Return the [x, y] coordinate for the center point of the cell that contains the specified text.  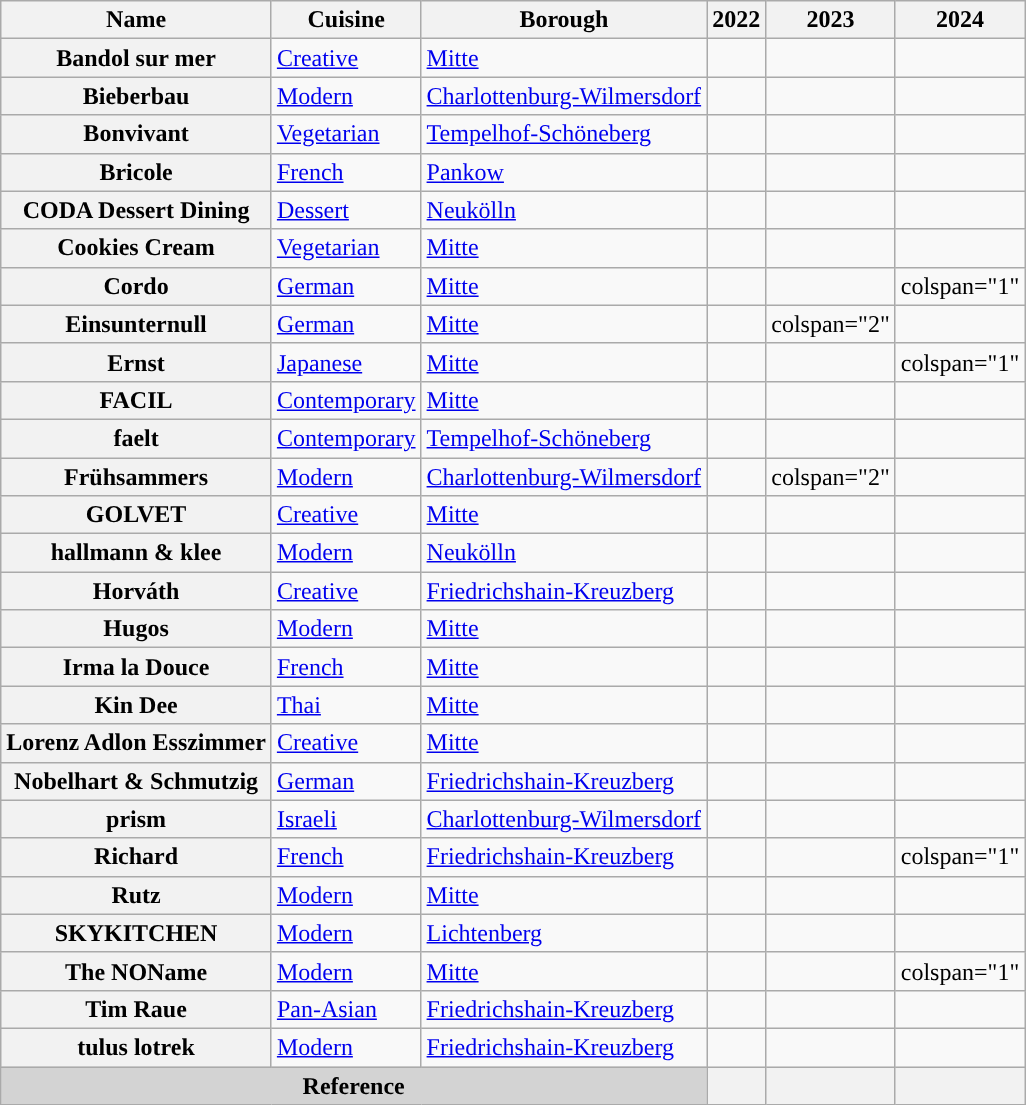
Israeli [346, 819]
GOLVET [136, 515]
Cookies Cream [136, 248]
SKYKITCHEN [136, 933]
Cordo [136, 286]
hallmann & klee [136, 553]
prism [136, 819]
2023 [831, 20]
2024 [960, 20]
Tim Raue [136, 1009]
Richard [136, 857]
Lorenz Adlon Esszimmer [136, 743]
Nobelhart & Schmutzig [136, 781]
Lichtenberg [564, 933]
Ernst [136, 362]
2022 [736, 20]
Horváth [136, 591]
CODA Dessert Dining [136, 210]
Bonvivant [136, 134]
Reference [354, 1085]
Thai [346, 705]
Frühsammers [136, 477]
Irma la Douce [136, 667]
Dessert [346, 210]
FACIL [136, 400]
Bandol sur mer [136, 58]
Borough [564, 20]
Einsunternull [136, 324]
Pankow [564, 172]
faelt [136, 438]
Name [136, 20]
The NOName [136, 971]
Kin Dee [136, 705]
Japanese [346, 362]
tulus lotrek [136, 1047]
Bricole [136, 172]
Bieberbau [136, 96]
Rutz [136, 895]
Hugos [136, 629]
Pan-Asian [346, 1009]
Cuisine [346, 20]
